Find where the given text appears and provide that cell's center as [x, y] coordinate. 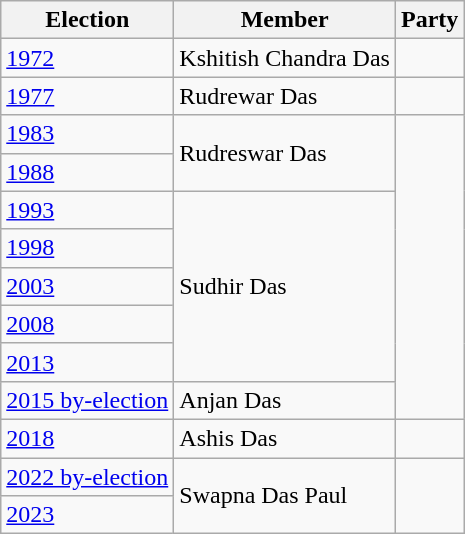
1983 [88, 134]
1998 [88, 248]
Rudrewar Das [285, 96]
2015 by-election [88, 400]
1977 [88, 96]
Election [88, 20]
1993 [88, 210]
1972 [88, 58]
2018 [88, 438]
Member [285, 20]
2022 by-election [88, 477]
2008 [88, 324]
Kshitish Chandra Das [285, 58]
Rudreswar Das [285, 153]
2013 [88, 362]
Party [429, 20]
Swapna Das Paul [285, 496]
Ashis Das [285, 438]
2003 [88, 286]
Sudhir Das [285, 286]
2023 [88, 515]
Anjan Das [285, 400]
1988 [88, 172]
